From the cell containing the given text, extract its center point as (X, Y) coordinate. 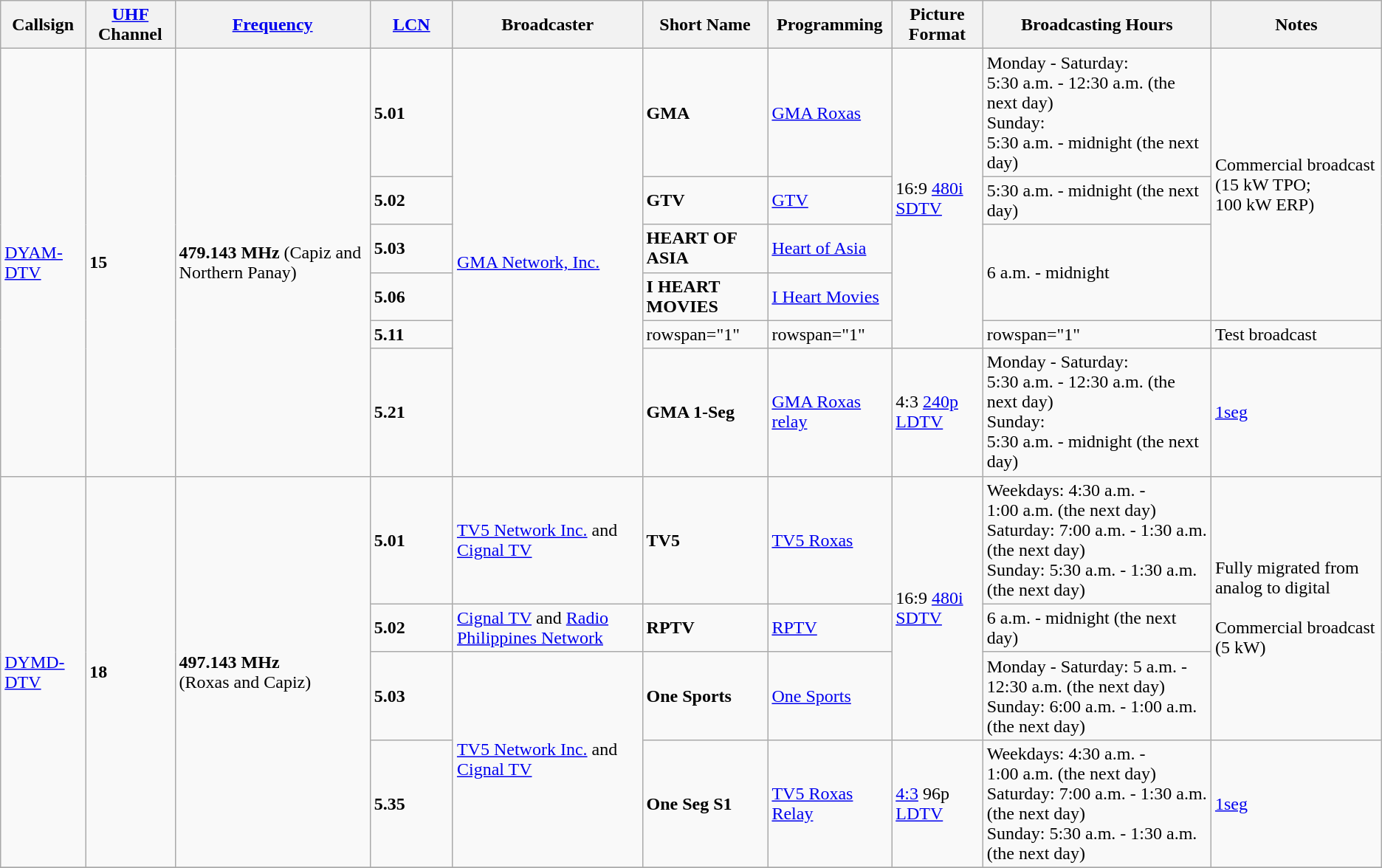
DYAM-DTV (43, 263)
Broadcasting Hours (1097, 25)
Test broadcast (1296, 334)
HEART OF ASIA (705, 248)
5.06 (411, 297)
GMA (705, 112)
Commercial broadcast (15 kW TPO;100 kW ERP) (1296, 185)
Fully migrated from analog to digitalCommercial broadcast (5 kW) (1296, 608)
Short Name (705, 25)
GMA Roxas (830, 112)
I HEART MOVIES (705, 297)
LCN (411, 25)
TV5 (705, 540)
Broadcaster (548, 25)
5.35 (411, 803)
Monday - Saturday: 5 a.m. - 12:30 a.m. (the next day) Sunday: 6:00 a.m. - 1:00 a.m. (the next day) (1097, 695)
I Heart Movies (830, 297)
GMA Network, Inc. (548, 263)
4:3 240p LDTV (938, 412)
UHF Channel (130, 25)
4:3 96p LDTV (938, 803)
GMA Roxas relay (830, 412)
5.21 (411, 412)
Heart of Asia (830, 248)
GMA 1-Seg (705, 412)
497.143 MHz(Roxas and Capiz) (272, 672)
479.143 MHz (Capiz and Northern Panay) (272, 263)
Picture Format (938, 25)
6 a.m. - midnight (the next day) (1097, 627)
18 (130, 672)
6 a.m. - midnight (1097, 272)
Notes (1296, 25)
Cignal TV and Radio Philippines Network (548, 627)
Callsign (43, 25)
Frequency (272, 25)
Programming (830, 25)
TV5 Roxas Relay (830, 803)
5.11 (411, 334)
15 (130, 263)
DYMD-DTV (43, 672)
TV5 Roxas (830, 540)
One Seg S1 (705, 803)
5:30 a.m. - midnight (the next day) (1097, 201)
